Return [X, Y] of the center of cell containing provided text 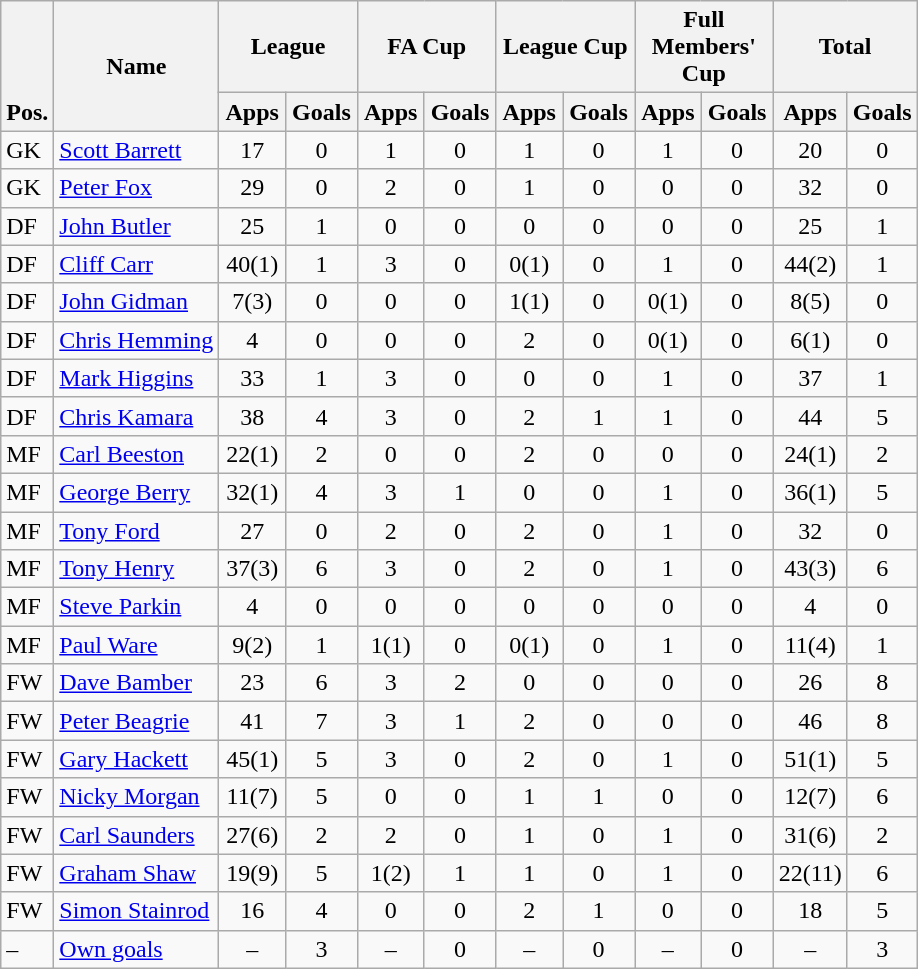
FA Cup [426, 47]
Full Members' Cup [704, 47]
27 [252, 531]
Simon Stainrod [136, 911]
Nicky Morgan [136, 797]
36(1) [810, 492]
Dave Bamber [136, 683]
Graham Shaw [136, 873]
18 [810, 911]
9(2) [252, 645]
12(7) [810, 797]
11(7) [252, 797]
7 [321, 721]
32(1) [252, 492]
29 [252, 188]
1(2) [390, 873]
44(2) [810, 264]
Chris Hemming [136, 340]
Cliff Carr [136, 264]
Mark Higgins [136, 378]
11(4) [810, 645]
51(1) [810, 759]
23 [252, 683]
Peter Fox [136, 188]
40(1) [252, 264]
37 [810, 378]
44 [810, 416]
League Cup [566, 47]
17 [252, 150]
6(1) [810, 340]
43(3) [810, 569]
Carl Beeston [136, 454]
24(1) [810, 454]
Pos. [28, 66]
Peter Beagrie [136, 721]
Tony Ford [136, 531]
26 [810, 683]
John Gidman [136, 302]
Name [136, 66]
38 [252, 416]
45(1) [252, 759]
8(5) [810, 302]
Gary Hackett [136, 759]
33 [252, 378]
7(3) [252, 302]
31(6) [810, 835]
League [288, 47]
Chris Kamara [136, 416]
41 [252, 721]
22(11) [810, 873]
Steve Parkin [136, 607]
22(1) [252, 454]
46 [810, 721]
Carl Saunders [136, 835]
John Butler [136, 226]
Own goals [136, 949]
Scott Barrett [136, 150]
20 [810, 150]
George Berry [136, 492]
16 [252, 911]
19(9) [252, 873]
Tony Henry [136, 569]
Total [845, 47]
37(3) [252, 569]
Paul Ware [136, 645]
27(6) [252, 835]
